Output the (X, Y) coordinate of the center of the cell containing the given text.  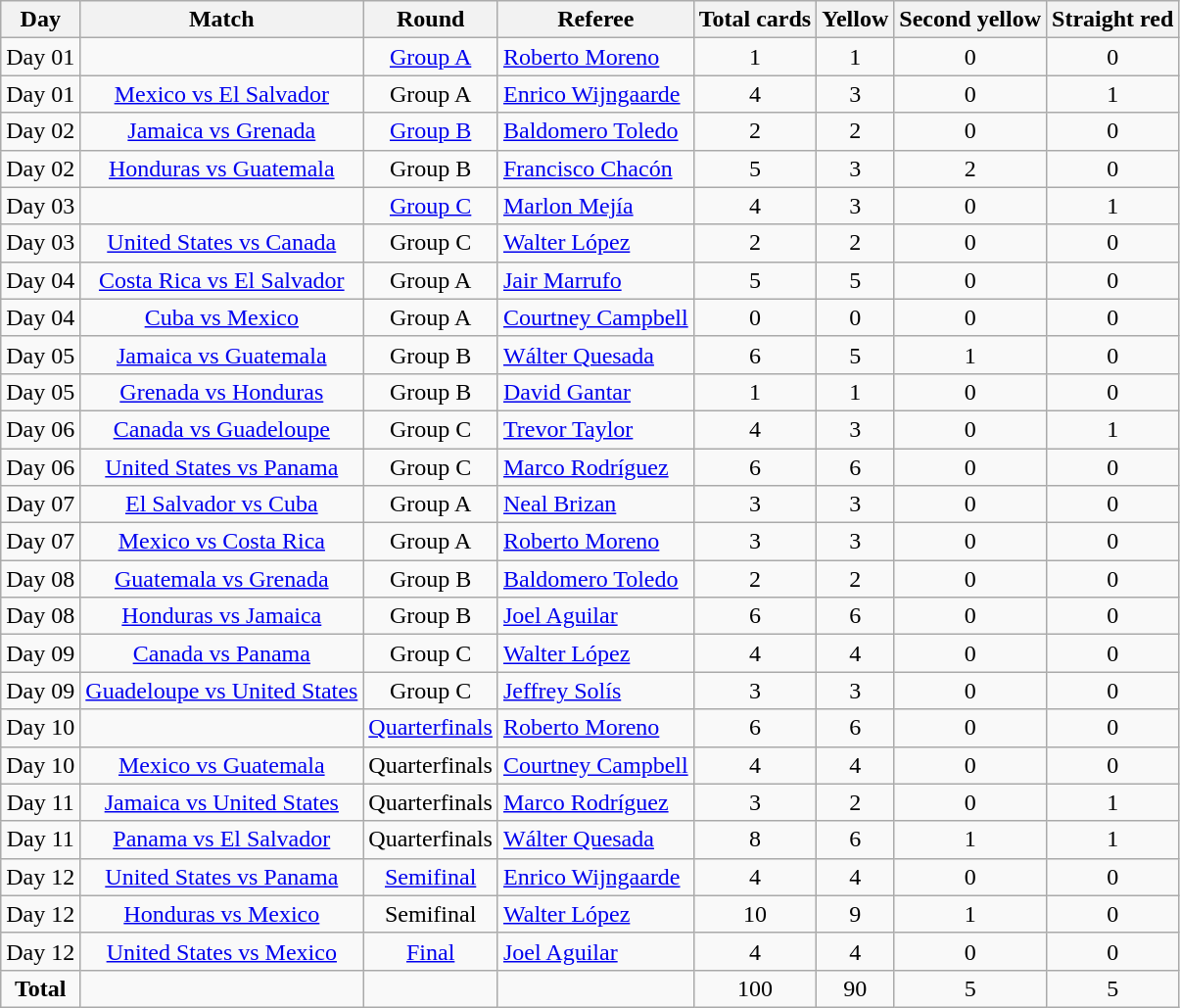
Yellow (856, 20)
Guadeloupe vs United States (221, 691)
Jamaica vs Guatemala (221, 355)
Grenada vs Honduras (221, 392)
El Salvador vs Cuba (221, 504)
Jair Marrufo (595, 280)
Mexico vs Costa Rica (221, 542)
Straight red (1112, 20)
9 (856, 914)
Jamaica vs Grenada (221, 131)
Honduras vs Jamaica (221, 616)
8 (755, 840)
Mexico vs Guatemala (221, 765)
90 (856, 988)
David Gantar (595, 392)
Neal Brizan (595, 504)
Honduras vs Guatemala (221, 168)
Guatemala vs Grenada (221, 579)
Day (41, 20)
Marlon Mejía (595, 206)
Final (431, 951)
Trevor Taylor (595, 429)
Mexico vs El Salvador (221, 94)
Francisco Chacón (595, 168)
Round (431, 20)
Jamaica vs United States (221, 802)
Canada vs Panama (221, 653)
Referee (595, 20)
100 (755, 988)
United States vs Mexico (221, 951)
10 (755, 914)
Match (221, 20)
Second yellow (970, 20)
Canada vs Guadeloupe (221, 429)
United States vs Canada (221, 243)
Panama vs El Salvador (221, 840)
Honduras vs Mexico (221, 914)
Costa Rica vs El Salvador (221, 280)
Total (41, 988)
Cuba vs Mexico (221, 317)
Jeffrey Solís (595, 691)
Total cards (755, 20)
